Find where the given text appears and provide that cell's center as (X, Y) coordinate. 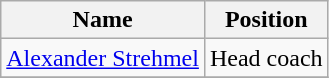
Name (103, 20)
Alexander Strehmel (103, 58)
Head coach (266, 58)
Position (266, 20)
